Search for the cell housing the specified text and yield its [X, Y] center coordinate. 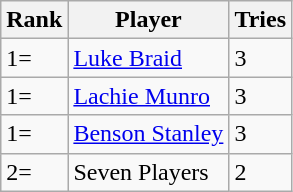
Luke Braid [148, 58]
Lachie Munro [148, 96]
2 [260, 172]
2= [34, 172]
Player [148, 20]
Tries [260, 20]
Benson Stanley [148, 134]
Seven Players [148, 172]
Rank [34, 20]
